Identify which cell holds the provided text, then report its [X, Y] central coordinate. 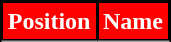
Position [50, 22]
Name [134, 22]
